Provide the (X, Y) coordinate of the cell's center where the given text is located.  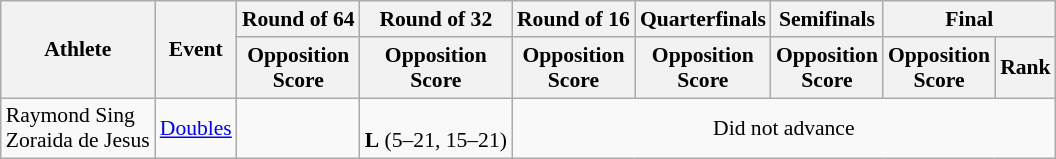
Event (196, 50)
Did not advance (784, 128)
Round of 16 (574, 19)
Quarterfinals (703, 19)
Final (970, 19)
L (5–21, 15–21) (436, 128)
Raymond SingZoraida de Jesus (78, 128)
Semifinals (827, 19)
Doubles (196, 128)
Athlete (78, 50)
Rank (1026, 68)
Round of 32 (436, 19)
Round of 64 (298, 19)
